Output the [X, Y] coordinate of the center of the cell containing the given text.  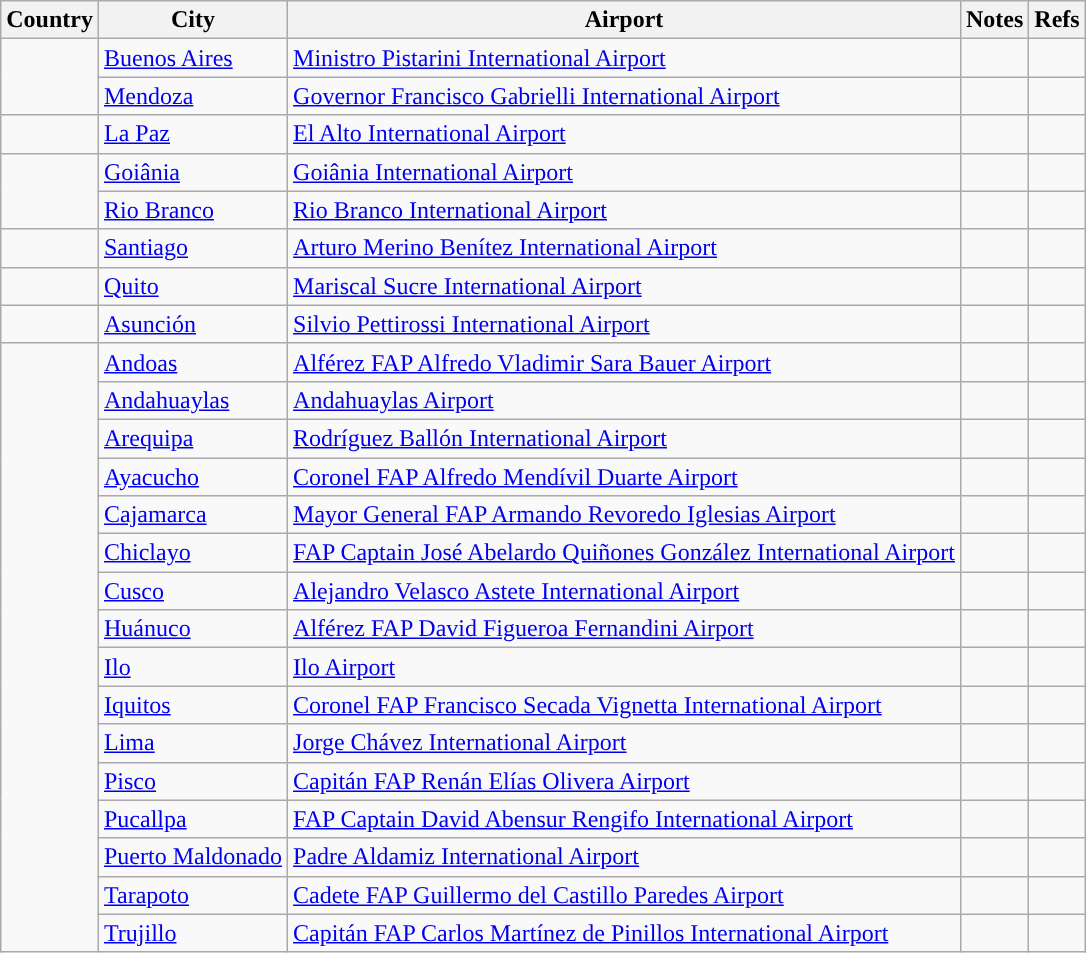
Pisco [192, 781]
Lima [192, 743]
Refs [1057, 20]
Puerto Maldonado [192, 857]
Rodríguez Ballón International Airport [624, 438]
Goiânia International Airport [624, 172]
Capitán FAP Carlos Martínez de Pinillos International Airport [624, 933]
Alférez FAP Alfredo Vladimir Sara Bauer Airport [624, 362]
Coronel FAP Francisco Secada Vignetta International Airport [624, 705]
Cajamarca [192, 515]
FAP Captain José Abelardo Quiñones González International Airport [624, 553]
Andahuaylas Airport [624, 400]
Huánuco [192, 629]
Rio Branco [192, 210]
Coronel FAP Alfredo Mendívil Duarte Airport [624, 477]
Mariscal Sucre International Airport [624, 286]
Padre Aldamiz International Airport [624, 857]
Goiânia [192, 172]
FAP Captain David Abensur Rengifo International Airport [624, 819]
Tarapoto [192, 895]
Trujillo [192, 933]
Ilo Airport [624, 667]
Silvio Pettirossi International Airport [624, 324]
La Paz [192, 134]
Buenos Aires [192, 58]
Rio Branco International Airport [624, 210]
Arturo Merino Benítez International Airport [624, 248]
Country [50, 20]
Quito [192, 286]
Mayor General FAP Armando Revoredo Iglesias Airport [624, 515]
Alejandro Velasco Astete International Airport [624, 591]
El Alto International Airport [624, 134]
City [192, 20]
Pucallpa [192, 819]
Andahuaylas [192, 400]
Asunción [192, 324]
Mendoza [192, 96]
Cusco [192, 591]
Notes [994, 20]
Iquitos [192, 705]
Jorge Chávez International Airport [624, 743]
Ayacucho [192, 477]
Santiago [192, 248]
Ilo [192, 667]
Ministro Pistarini International Airport [624, 58]
Capitán FAP Renán Elías Olivera Airport [624, 781]
Airport [624, 20]
Andoas [192, 362]
Alférez FAP David Figueroa Fernandini Airport [624, 629]
Governor Francisco Gabrielli International Airport [624, 96]
Chiclayo [192, 553]
Arequipa [192, 438]
Cadete FAP Guillermo del Castillo Paredes Airport [624, 895]
